Locate the cell with the specified text and output its [x, y] center coordinate. 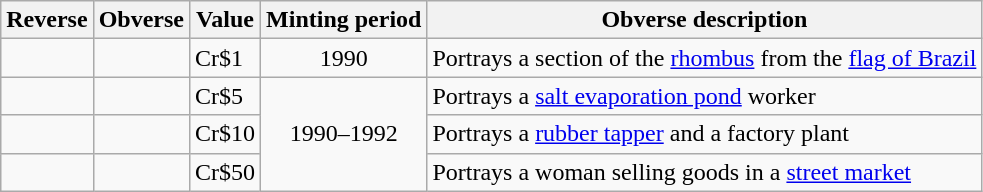
1990 [344, 58]
Cr$1 [224, 58]
Portrays a rubber tapper and a factory plant [704, 134]
Value [224, 20]
1990–1992 [344, 134]
Obverse description [704, 20]
Cr$5 [224, 96]
Portrays a woman selling goods in a street market [704, 172]
Cr$10 [224, 134]
Portrays a section of the rhombus from the flag of Brazil [704, 58]
Cr$50 [224, 172]
Obverse [141, 20]
Portrays a salt evaporation pond worker [704, 96]
Reverse [47, 20]
Minting period [344, 20]
